Locate the cell with the specified text and output its [x, y] center coordinate. 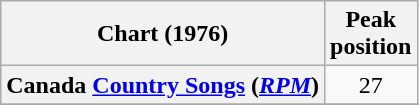
Chart (1976) [163, 34]
Canada Country Songs (RPM) [163, 85]
Peakposition [371, 34]
27 [371, 85]
